Return [x, y] of the center of cell containing provided text 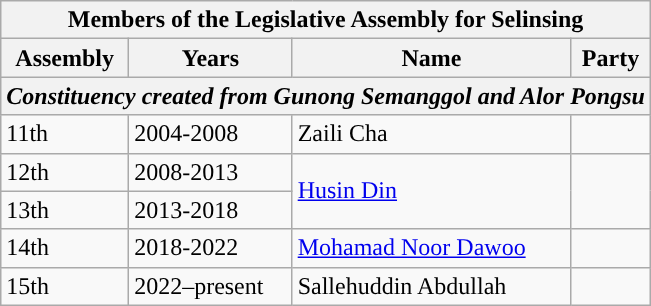
14th [65, 248]
Members of the Legislative Assembly for Selinsing [326, 20]
12th [65, 172]
Years [211, 58]
2022–present [211, 286]
Husin Din [431, 191]
15th [65, 286]
Mohamad Noor Dawoo [431, 248]
2018-2022 [211, 248]
Name [431, 58]
2004-2008 [211, 134]
2008-2013 [211, 172]
Sallehuddin Abdullah [431, 286]
Party [611, 58]
Assembly [65, 58]
11th [65, 134]
Zaili Cha [431, 134]
2013-2018 [211, 210]
Constituency created from Gunong Semanggol and Alor Pongsu [326, 96]
13th [65, 210]
